Return the (X, Y) coordinate for the center point of the cell that contains the specified text.  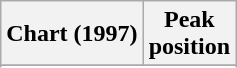
Peakposition (189, 34)
Chart (1997) (72, 34)
